Determine the [x, y] coordinate at the center of the cell enclosing the given text.  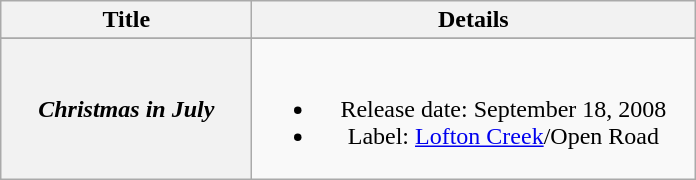
Details [474, 20]
Title [126, 20]
Christmas in July [126, 109]
Release date: September 18, 2008Label: Lofton Creek/Open Road [474, 109]
